Identify which cell holds the provided text, then report its (X, Y) central coordinate. 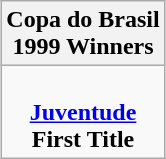
Copa do Brasil1999 Winners (83, 34)
JuventudeFirst Title (83, 112)
